Return (X, Y) of the center of cell containing provided text 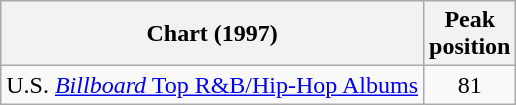
Peakposition (470, 34)
Chart (1997) (212, 34)
81 (470, 85)
U.S. Billboard Top R&B/Hip-Hop Albums (212, 85)
